Output the [x, y] coordinate of the center of the cell containing the given text.  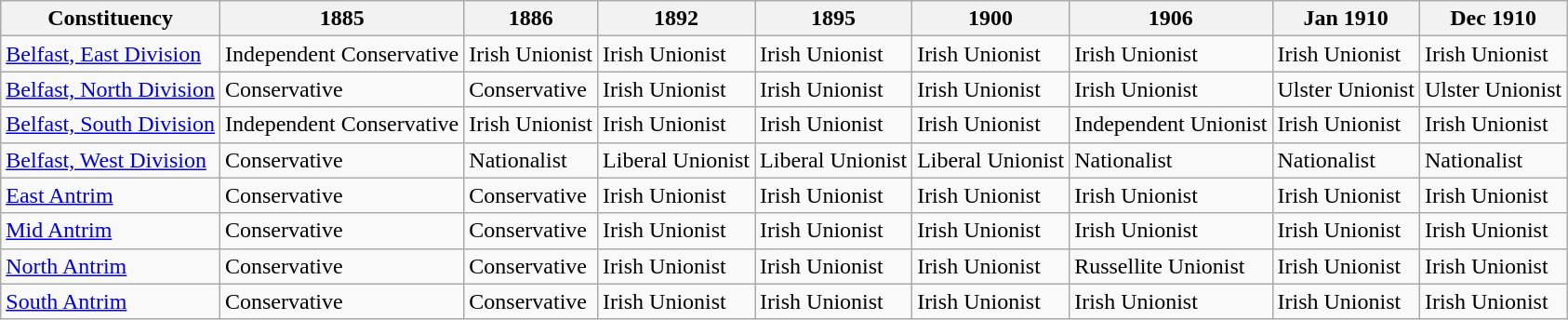
Belfast, North Division [111, 89]
Belfast, East Division [111, 54]
Constituency [111, 19]
Russellite Unionist [1171, 266]
Dec 1910 [1493, 19]
1906 [1171, 19]
1900 [991, 19]
Jan 1910 [1346, 19]
Independent Unionist [1171, 125]
East Antrim [111, 195]
North Antrim [111, 266]
Mid Antrim [111, 231]
1892 [677, 19]
1895 [833, 19]
Belfast, West Division [111, 160]
South Antrim [111, 301]
1885 [341, 19]
Belfast, South Division [111, 125]
1886 [531, 19]
